Determine the [x, y] coordinate at the center of the cell enclosing the given text.  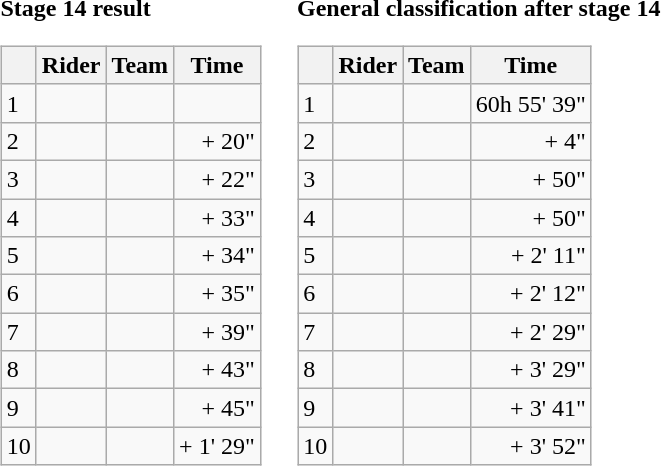
+ 1' 29" [218, 446]
+ 3' 29" [530, 370]
+ 33" [218, 217]
+ 22" [218, 179]
+ 20" [218, 141]
+ 4" [530, 141]
+ 34" [218, 256]
+ 3' 41" [530, 408]
+ 35" [218, 294]
+ 3' 52" [530, 446]
+ 2' 29" [530, 332]
+ 45" [218, 408]
+ 2' 12" [530, 294]
60h 55' 39" [530, 103]
+ 2' 11" [530, 256]
+ 39" [218, 332]
+ 43" [218, 370]
